Pinpoint the cell where the given text exists, returning its (x, y) midpoint coordinate. 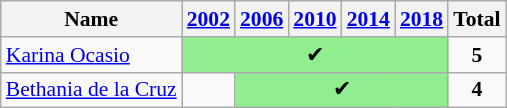
5 (476, 55)
Name (92, 19)
2018 (422, 19)
Total (476, 19)
2010 (314, 19)
2002 (208, 19)
4 (476, 90)
2006 (262, 19)
2014 (368, 19)
Karina Ocasio (92, 55)
Bethania de la Cruz (92, 90)
